Detect which cell encompasses the target text, then output its [X, Y] center coordinate. 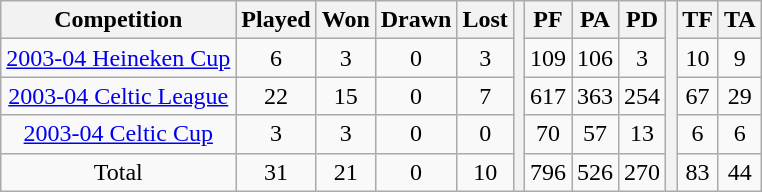
29 [740, 96]
70 [548, 134]
9 [740, 58]
PA [596, 20]
21 [346, 172]
PF [548, 20]
7 [485, 96]
796 [548, 172]
TA [740, 20]
13 [642, 134]
106 [596, 58]
15 [346, 96]
270 [642, 172]
22 [276, 96]
526 [596, 172]
TF [698, 20]
44 [740, 172]
617 [548, 96]
254 [642, 96]
2003-04 Heineken Cup [118, 58]
Played [276, 20]
Drawn [416, 20]
363 [596, 96]
Competition [118, 20]
67 [698, 96]
57 [596, 134]
Won [346, 20]
83 [698, 172]
2003-04 Celtic Cup [118, 134]
PD [642, 20]
Lost [485, 20]
2003-04 Celtic League [118, 96]
31 [276, 172]
Total [118, 172]
109 [548, 58]
